Identify which cell holds the provided text, then report its (x, y) central coordinate. 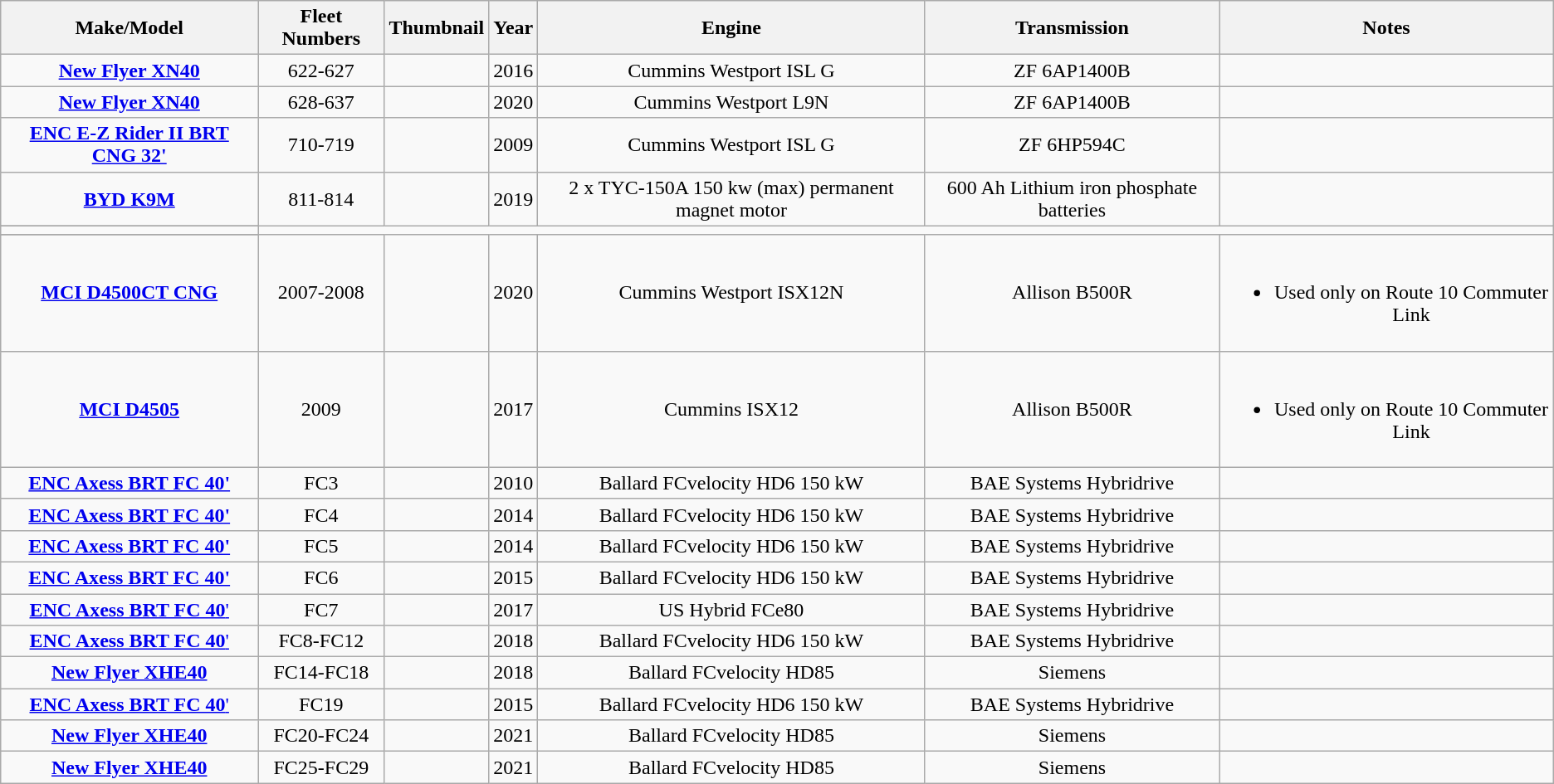
2010 (513, 483)
Fleet Numbers (321, 28)
2016 (513, 71)
Transmission (1073, 28)
FC6 (321, 577)
FC25-FC29 (321, 767)
Year (513, 28)
628-637 (321, 102)
ZF 6HP594C (1073, 144)
FC5 (321, 546)
FC14-FC18 (321, 673)
BYD K9M (129, 199)
FC20-FC24 (321, 736)
Notes (1386, 28)
811-814 (321, 199)
Make/Model (129, 28)
710-719 (321, 144)
FC4 (321, 514)
Engine (731, 28)
Thumbnail (437, 28)
600 Ah Lithium iron phosphate batteries (1073, 199)
2 x TYC-150A 150 kw (max) permanent magnet motor (731, 199)
Cummins Westport L9N (731, 102)
MCI D4505 (129, 409)
2007-2008 (321, 293)
2019 (513, 199)
US Hybrid FCe80 (731, 610)
Cummins Westport ISX12N (731, 293)
622-627 (321, 71)
FC19 (321, 704)
ENC E-Z Rider II BRT CNG 32' (129, 144)
Cummins ISX12 (731, 409)
FC3 (321, 483)
MCI D4500CT CNG (129, 293)
FC7 (321, 610)
FC8-FC12 (321, 641)
